Return the (X, Y) coordinate for the center point of the cell that contains the specified text.  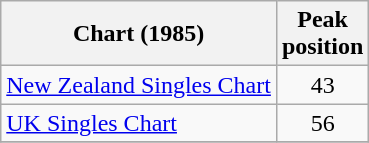
Chart (1985) (139, 34)
43 (322, 85)
Peakposition (322, 34)
New Zealand Singles Chart (139, 85)
56 (322, 123)
UK Singles Chart (139, 123)
